Return [X, Y] of the center of cell containing provided text 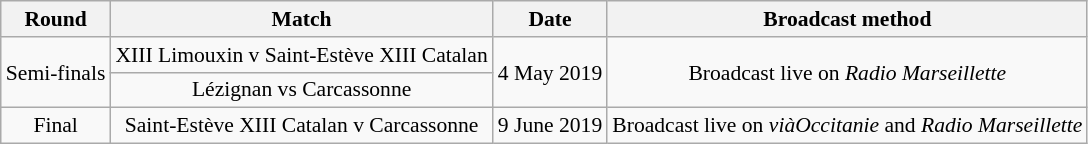
Broadcast method [847, 19]
Round [56, 19]
Broadcast live on viàOccitanie and Radio Marseillette [847, 126]
Semi-finals [56, 72]
Lézignan vs Carcassonne [301, 90]
Final [56, 126]
Broadcast live on Radio Marseillette [847, 72]
XIII Limouxin v Saint-Estève XIII Catalan [301, 55]
4 May 2019 [550, 72]
Match [301, 19]
Date [550, 19]
9 June 2019 [550, 126]
Saint-Estève XIII Catalan v Carcassonne [301, 126]
